Locate the cell with the specified text and output its (X, Y) center coordinate. 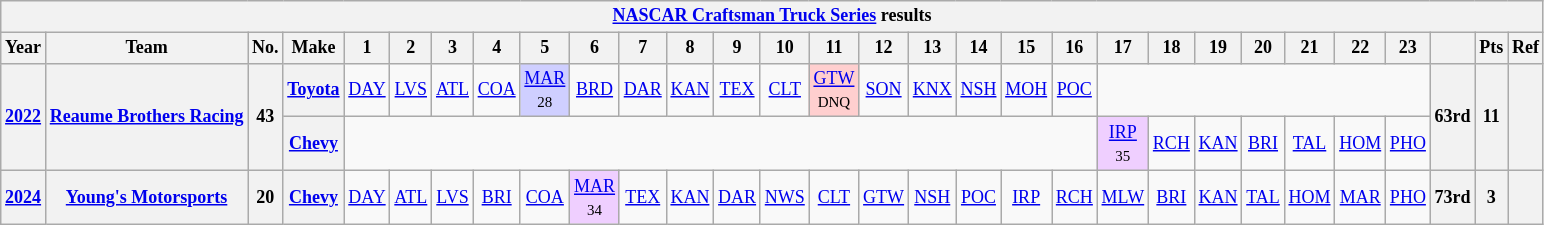
23 (1408, 48)
MOH (1026, 90)
4 (496, 48)
18 (1172, 48)
73rd (1452, 197)
MLW (1122, 197)
9 (738, 48)
GTWDNQ (834, 90)
2022 (24, 116)
2024 (24, 197)
NASCAR Craftsman Truck Series results (772, 16)
Ref (1526, 48)
No. (266, 48)
Toyota (314, 90)
NWS (784, 197)
Team (146, 48)
15 (1026, 48)
12 (884, 48)
KNX (932, 90)
Reaume Brothers Racing (146, 116)
43 (266, 116)
Pts (1492, 48)
63rd (1452, 116)
7 (642, 48)
MAR (1360, 197)
22 (1360, 48)
Year (24, 48)
MAR34 (595, 197)
GTW (884, 197)
19 (1218, 48)
10 (784, 48)
MAR28 (545, 90)
6 (595, 48)
1 (367, 48)
BRD (595, 90)
Young's Motorsports (146, 197)
16 (1075, 48)
Make (314, 48)
14 (978, 48)
SON (884, 90)
2 (411, 48)
IRP (1026, 197)
17 (1122, 48)
21 (1310, 48)
13 (932, 48)
8 (690, 48)
5 (545, 48)
IRP35 (1122, 144)
